Pinpoint the cell where the given text exists, returning its (X, Y) midpoint coordinate. 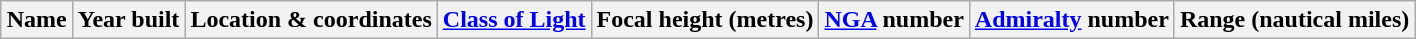
Year built (128, 20)
Range (nautical miles) (1294, 20)
Name (36, 20)
Focal height (metres) (705, 20)
Class of Light (514, 20)
Location & coordinates (311, 20)
Admiralty number (1072, 20)
NGA number (894, 20)
